Return the (X, Y) coordinate for the center point of the cell that contains the specified text.  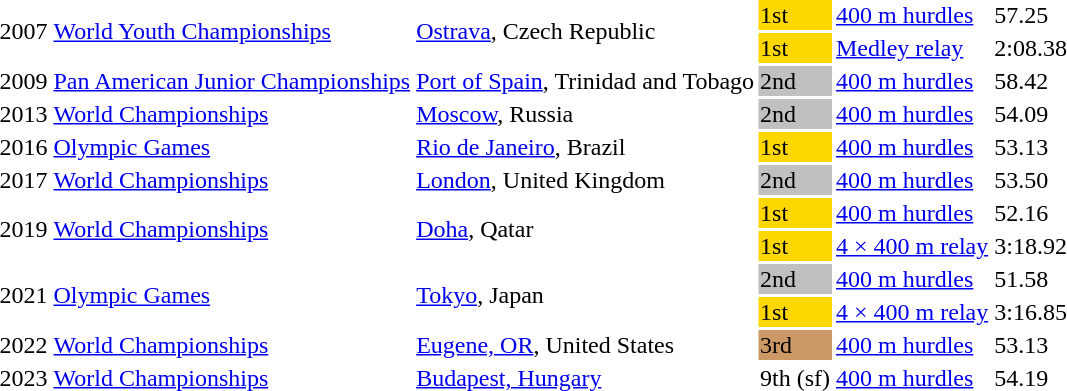
3rd (796, 345)
Ostrava, Czech Republic (586, 32)
Eugene, OR, United States (586, 345)
Doha, Qatar (586, 230)
World Youth Championships (232, 32)
Moscow, Russia (586, 114)
Rio de Janeiro, Brazil (586, 147)
Port of Spain, Trinidad and Tobago (586, 81)
Tokyo, Japan (586, 296)
London, United Kingdom (586, 180)
Pan American Junior Championships (232, 81)
Medley relay (912, 48)
